Output the (x, y) coordinate of the center of the cell containing the given text.  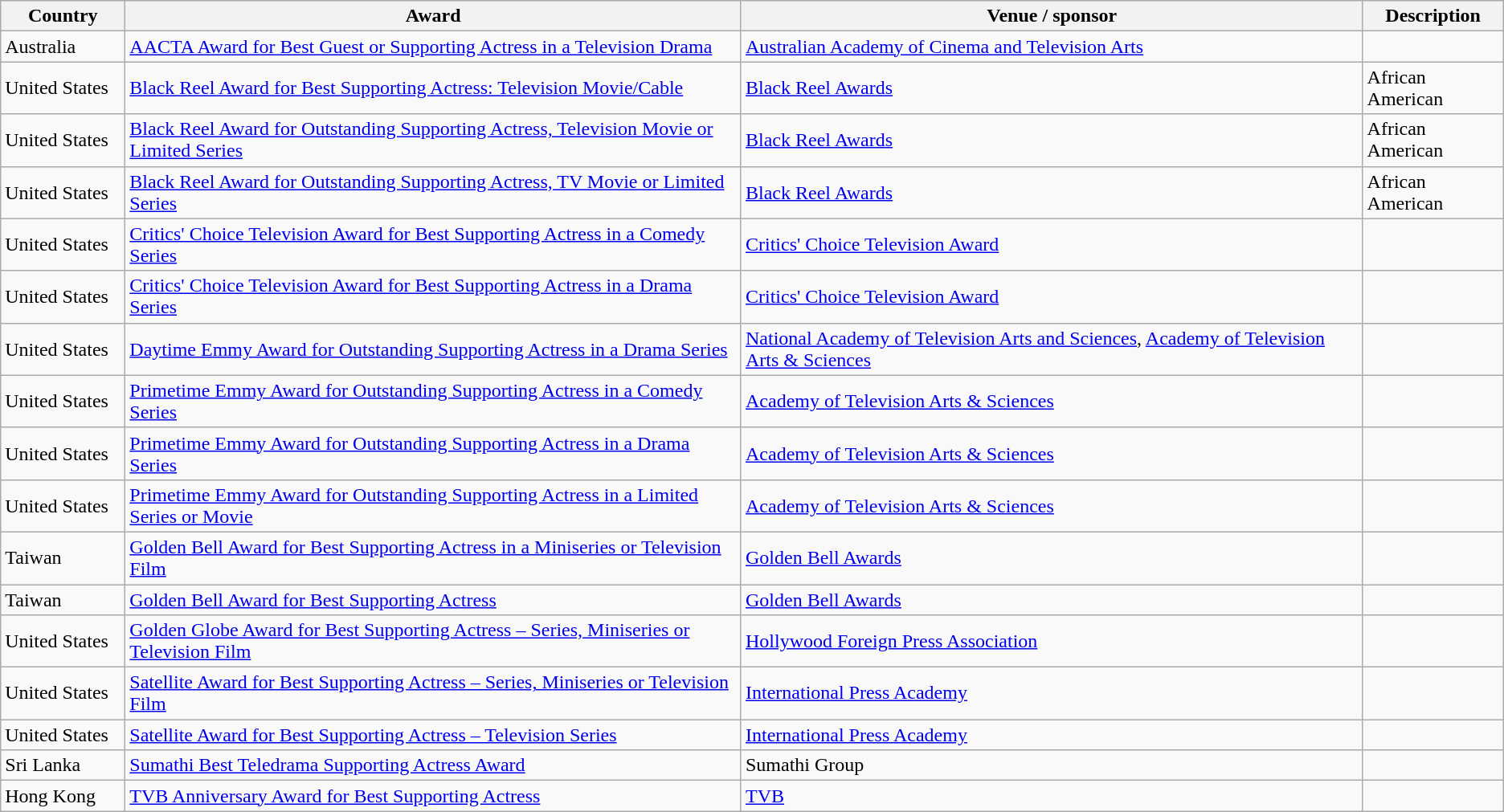
Australia (63, 47)
Black Reel Award for Best Supporting Actress: Television Movie/Cable (434, 88)
Primetime Emmy Award for Outstanding Supporting Actress in a Drama Series (434, 453)
Australian Academy of Cinema and Television Arts (1052, 47)
Country (63, 16)
National Academy of Television Arts and Sciences, Academy of Television Arts & Sciences (1052, 349)
Golden Bell Award for Best Supporting Actress (434, 600)
Black Reel Award for Outstanding Supporting Actress, TV Movie or Limited Series (434, 193)
Golden Globe Award for Best Supporting Actress – Series, Miniseries or Television Film (434, 641)
Golden Bell Award for Best Supporting Actress in a Miniseries or Television Film (434, 557)
TVB (1052, 796)
Satellite Award for Best Supporting Actress – Series, Miniseries or Television Film (434, 694)
Primetime Emmy Award for Outstanding Supporting Actress in a Limited Series or Movie (434, 506)
Satellite Award for Best Supporting Actress – Television Series (434, 735)
Black Reel Award for Outstanding Supporting Actress, Television Movie or Limited Series (434, 140)
Sumathi Group (1052, 765)
TVB Anniversary Award for Best Supporting Actress (434, 796)
Sri Lanka (63, 765)
Hollywood Foreign Press Association (1052, 641)
Venue / sponsor (1052, 16)
Daytime Emmy Award for Outstanding Supporting Actress in a Drama Series (434, 349)
AACTA Award for Best Guest or Supporting Actress in a Television Drama (434, 47)
Description (1433, 16)
Critics' Choice Television Award for Best Supporting Actress in a Drama Series (434, 297)
Award (434, 16)
Primetime Emmy Award for Outstanding Supporting Actress in a Comedy Series (434, 402)
Sumathi Best Teledrama Supporting Actress Award (434, 765)
Hong Kong (63, 796)
Critics' Choice Television Award for Best Supporting Actress in a Comedy Series (434, 244)
